For the text-containing cell, return its midpoint in [x, y] coordinate format. 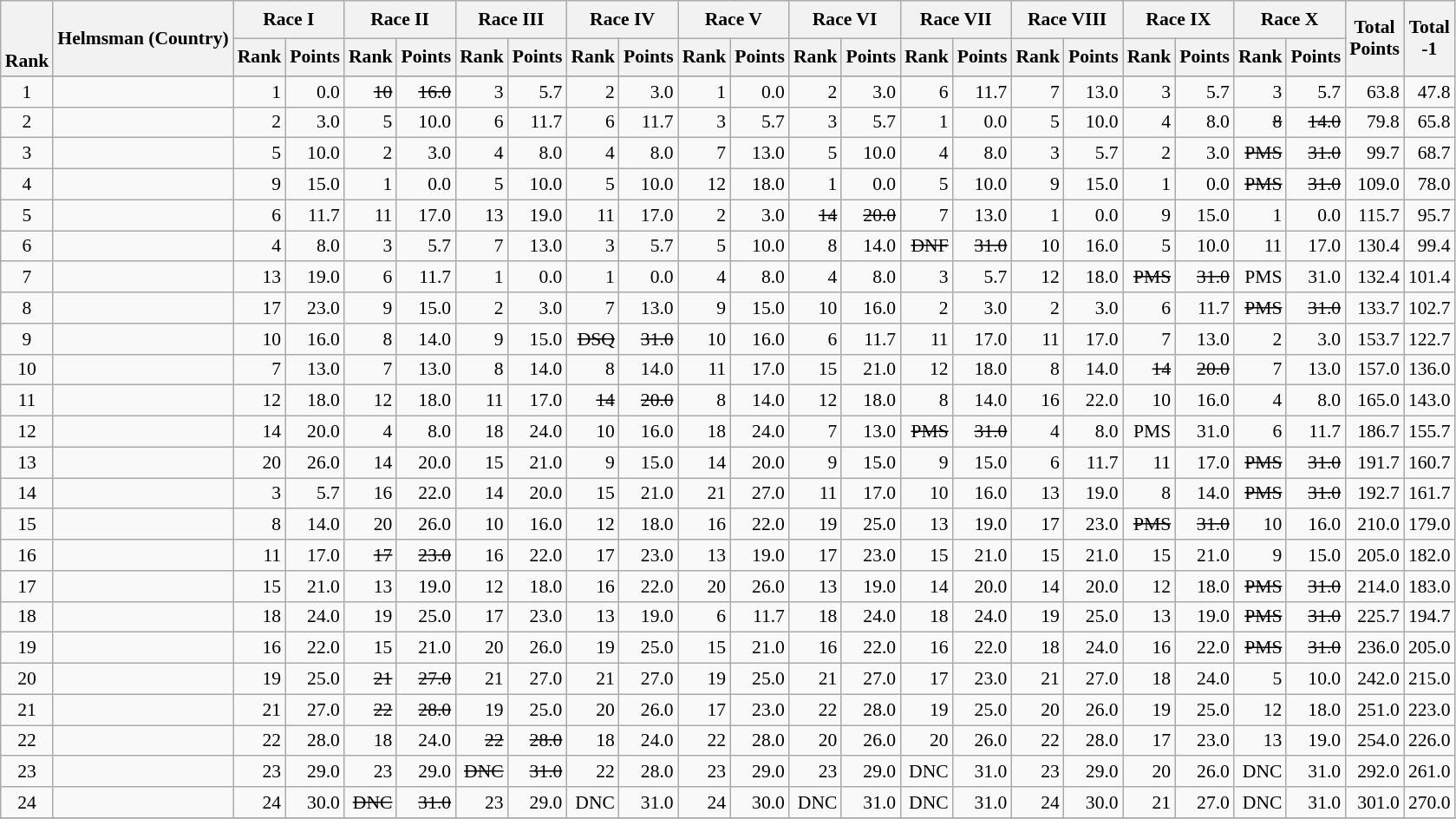
DNF [926, 246]
236.0 [1374, 648]
192.7 [1374, 494]
155.7 [1429, 432]
DSQ [593, 339]
182.0 [1429, 555]
122.7 [1429, 339]
Helmsman (Country) [142, 38]
191.7 [1374, 462]
Total Points [1374, 38]
115.7 [1374, 215]
99.7 [1374, 154]
223.0 [1429, 710]
130.4 [1374, 246]
47.8 [1429, 92]
214.0 [1374, 586]
157.0 [1374, 370]
Race X [1290, 19]
133.7 [1374, 308]
95.7 [1429, 215]
261.0 [1429, 772]
226.0 [1429, 741]
109.0 [1374, 185]
292.0 [1374, 772]
Race I [289, 19]
183.0 [1429, 586]
194.7 [1429, 617]
78.0 [1429, 185]
Race VII [956, 19]
251.0 [1374, 710]
102.7 [1429, 308]
165.0 [1374, 401]
132.4 [1374, 278]
254.0 [1374, 741]
153.7 [1374, 339]
79.8 [1374, 122]
Race IX [1179, 19]
Race V [734, 19]
161.7 [1429, 494]
101.4 [1429, 278]
301.0 [1374, 803]
136.0 [1429, 370]
99.4 [1429, 246]
186.7 [1374, 432]
160.7 [1429, 462]
Race VI [845, 19]
270.0 [1429, 803]
143.0 [1429, 401]
Race II [400, 19]
63.8 [1374, 92]
68.7 [1429, 154]
210.0 [1374, 525]
225.7 [1374, 617]
Race VIII [1067, 19]
242.0 [1374, 679]
Total-1 [1429, 38]
215.0 [1429, 679]
Race IV [622, 19]
65.8 [1429, 122]
179.0 [1429, 525]
Race III [511, 19]
